Detect which cell encompasses the target text, then output its [x, y] center coordinate. 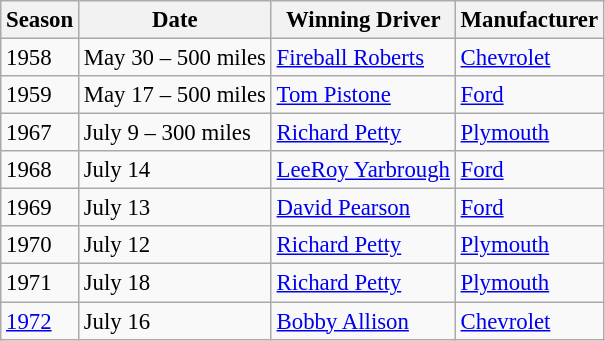
July 9 – 300 miles [174, 133]
Fireball Roberts [363, 58]
Bobby Allison [363, 321]
Date [174, 20]
1968 [40, 170]
Season [40, 20]
1970 [40, 245]
Manufacturer [529, 20]
May 30 – 500 miles [174, 58]
1969 [40, 208]
July 16 [174, 321]
July 18 [174, 283]
1958 [40, 58]
July 12 [174, 245]
May 17 – 500 miles [174, 95]
1959 [40, 95]
1971 [40, 283]
David Pearson [363, 208]
Winning Driver [363, 20]
July 14 [174, 170]
1967 [40, 133]
LeeRoy Yarbrough [363, 170]
1972 [40, 321]
Tom Pistone [363, 95]
July 13 [174, 208]
